Capture the cell that displays the provided text and extract its (x, y) central coordinate. 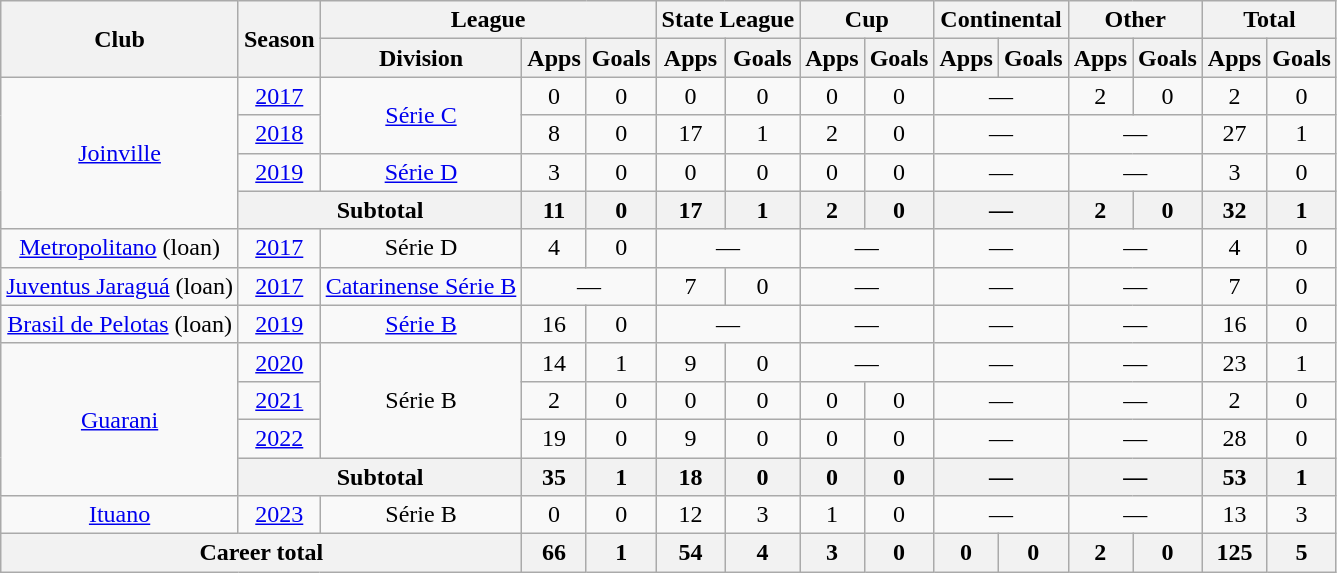
12 (690, 515)
Série C (421, 115)
66 (554, 553)
54 (690, 553)
2021 (279, 400)
2020 (279, 362)
Division (421, 58)
35 (554, 477)
Ituano (120, 515)
Total (1269, 20)
23 (1234, 362)
32 (1234, 210)
Season (279, 39)
Catarinense Série B (421, 286)
19 (554, 438)
Brasil de Pelotas (loan) (120, 324)
5 (1302, 553)
27 (1234, 134)
2018 (279, 134)
League (488, 20)
Cup (867, 20)
53 (1234, 477)
8 (554, 134)
Continental (1001, 20)
125 (1234, 553)
Other (1135, 20)
Metropolitano (loan) (120, 248)
13 (1234, 515)
28 (1234, 438)
Guarani (120, 419)
Juventus Jaraguá (loan) (120, 286)
Career total (262, 553)
2022 (279, 438)
Joinville (120, 153)
14 (554, 362)
State League (728, 20)
2023 (279, 515)
11 (554, 210)
Club (120, 39)
18 (690, 477)
